Identify which cell holds the provided text, then report its (x, y) central coordinate. 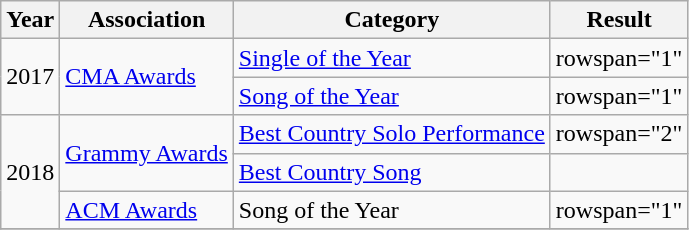
Best Country Solo Performance (392, 134)
2018 (30, 172)
Association (147, 20)
ACM Awards (147, 210)
Result (619, 20)
Grammy Awards (147, 153)
Year (30, 20)
CMA Awards (147, 77)
rowspan="2" (619, 134)
Best Country Song (392, 172)
Category (392, 20)
Single of the Year (392, 58)
2017 (30, 77)
